Capture the cell that displays the provided text and extract its (x, y) central coordinate. 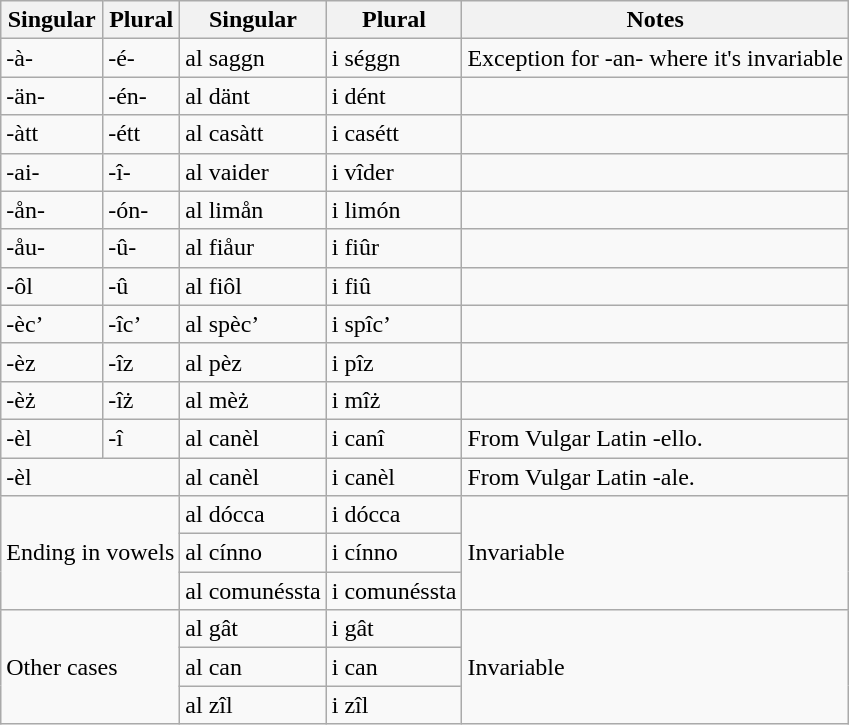
al vaider (253, 172)
Exception for -an- where it's invariable (656, 58)
-é- (142, 58)
al fiôl (253, 286)
i cínno (394, 553)
al pèz (253, 362)
al cínno (253, 553)
-én- (142, 96)
-îc’ (142, 324)
i dént (394, 96)
-èc’ (52, 324)
al casàtt (253, 134)
Notes (656, 20)
al dócca (253, 515)
-îz (142, 362)
Other cases (90, 667)
i vîder (394, 172)
i can (394, 667)
-ôl (52, 286)
-û- (142, 248)
al gât (253, 629)
al comunéssta (253, 591)
From Vulgar Latin -ale. (656, 477)
i fiûr (394, 248)
-åu- (52, 248)
-ai- (52, 172)
i pîz (394, 362)
al dänt (253, 96)
al limån (253, 210)
al zîl (253, 705)
i canèl (394, 477)
From Vulgar Latin -ello. (656, 438)
i mîż (394, 400)
i séggn (394, 58)
i casétt (394, 134)
i canî (394, 438)
-à- (52, 58)
i dócca (394, 515)
-àtt (52, 134)
-än- (52, 96)
i limón (394, 210)
-ån- (52, 210)
-îż (142, 400)
-î (142, 438)
al mèż (253, 400)
al saggn (253, 58)
Ending in vowels (90, 553)
-î- (142, 172)
-èz (52, 362)
i fiû (394, 286)
i gât (394, 629)
al can (253, 667)
i zîl (394, 705)
-ón- (142, 210)
-èż (52, 400)
al fiåur (253, 248)
-û (142, 286)
al spèc’ (253, 324)
i spîc’ (394, 324)
i comunéssta (394, 591)
-étt (142, 134)
